Return [X, Y] of the center of cell containing provided text 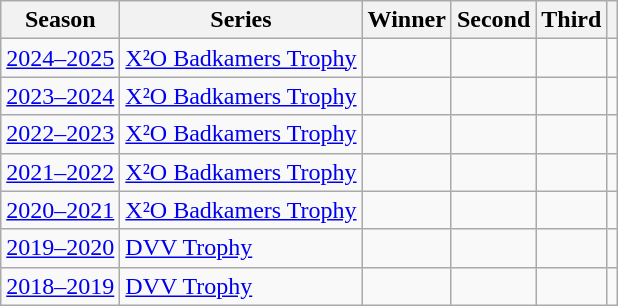
2020–2021 [60, 210]
2021–2022 [60, 172]
Series [241, 20]
Second [493, 20]
Season [60, 20]
Third [572, 20]
2022–2023 [60, 134]
2019–2020 [60, 248]
2024–2025 [60, 58]
Winner [406, 20]
2018–2019 [60, 286]
2023–2024 [60, 96]
